Return the [X, Y] coordinate for the center point of the cell that contains the specified text.  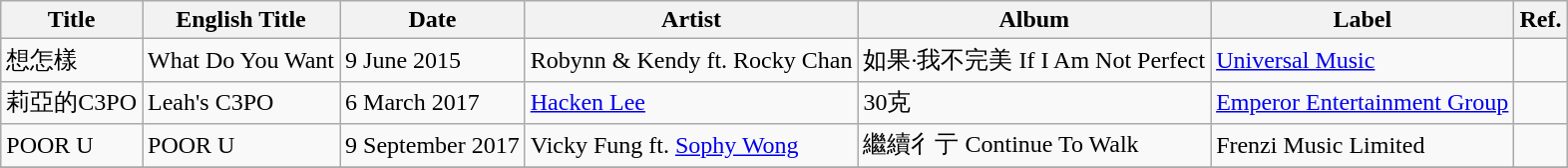
English Title [240, 20]
Leah's C3PO [240, 102]
30克 [1034, 102]
繼續彳亍 Continue To Walk [1034, 146]
9 September 2017 [433, 146]
Emperor Entertainment Group [1363, 102]
Universal Music [1363, 60]
Date [433, 20]
如果·我不完美 If I Am Not Perfect [1034, 60]
Robynn & Kendy ft. Rocky Chan [691, 60]
Hacken Lee [691, 102]
Ref. [1540, 20]
Label [1363, 20]
Artist [691, 20]
想怎樣 [72, 60]
6 March 2017 [433, 102]
Vicky Fung ft. Sophy Wong [691, 146]
Title [72, 20]
What Do You Want [240, 60]
Frenzi Music Limited [1363, 146]
莉亞的C3PO [72, 102]
Album [1034, 20]
9 June 2015 [433, 60]
